Extract the [X, Y] coordinate from the center of the cell holding the provided text.  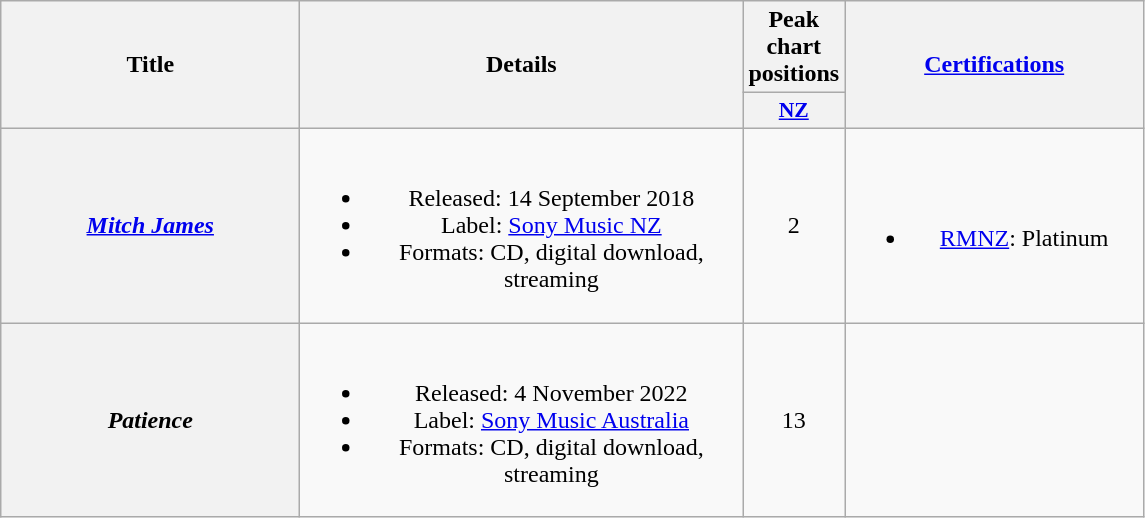
RMNZ: Platinum [994, 225]
Title [150, 65]
2 [794, 225]
13 [794, 419]
Patience [150, 419]
Details [522, 65]
Mitch James [150, 225]
Peak chart positions [794, 47]
Released: 14 September 2018Label: Sony Music NZFormats: CD, digital download, streaming [522, 225]
NZ [794, 111]
Certifications [994, 65]
Released: 4 November 2022Label: Sony Music AustraliaFormats: CD, digital download, streaming [522, 419]
